Return the [x, y] coordinate for the center point of the cell that contains the specified text.  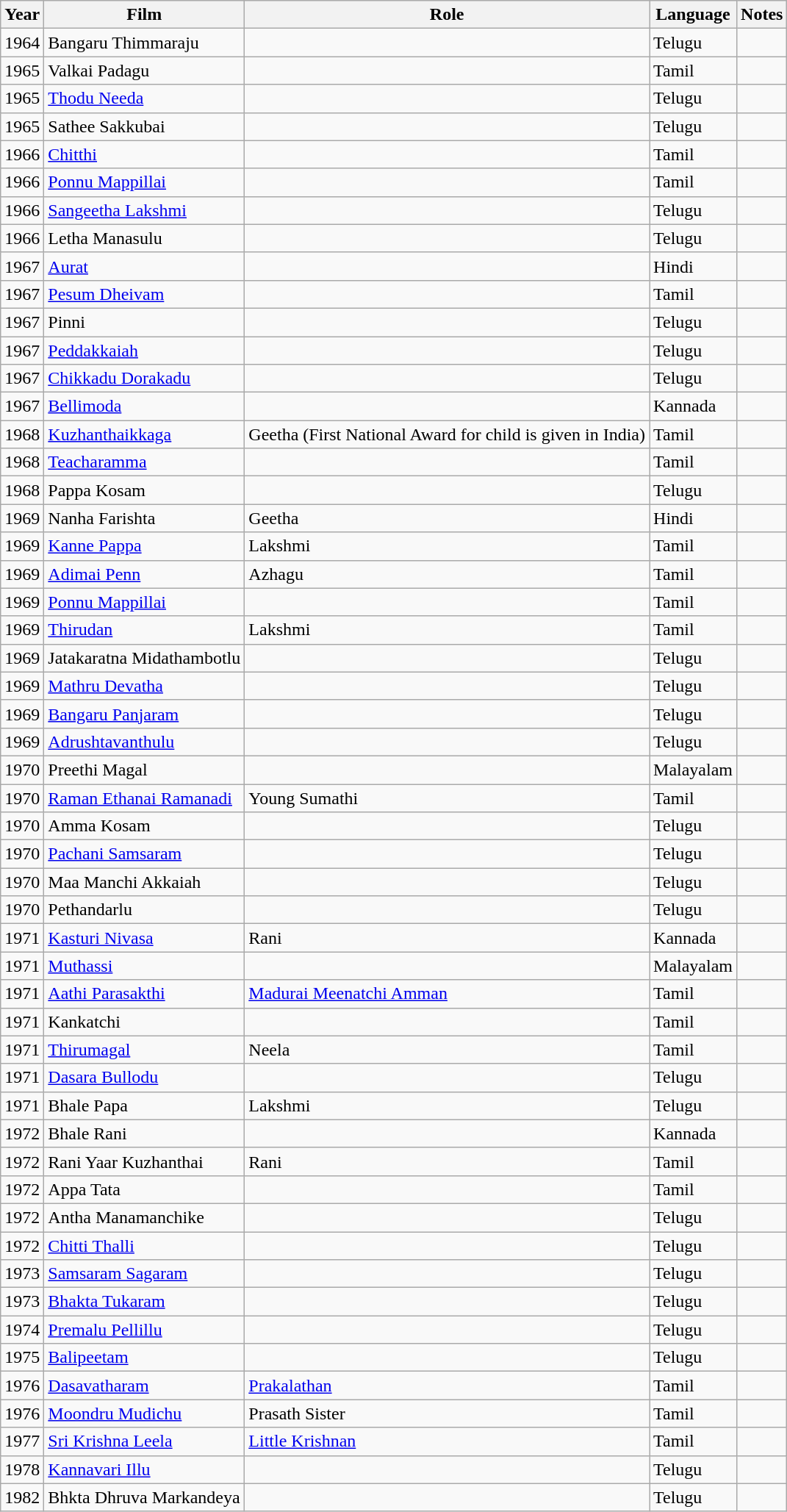
Bellimoda [144, 406]
Sri Krishna Leela [144, 1441]
Bangaru Thimmaraju [144, 43]
Prakalathan [447, 1386]
Pesum Dheivam [144, 294]
Valkai Padagu [144, 71]
Film [144, 15]
Samsaram Sagaram [144, 1274]
Chitti Thalli [144, 1246]
Bhakta Tukaram [144, 1302]
Kankatchi [144, 1022]
1982 [22, 1497]
Geetha [447, 518]
Pachani Samsaram [144, 854]
Bhkta Dhruva Markandeya [144, 1497]
Bhale Rani [144, 1133]
Balipeetam [144, 1358]
Adimai Penn [144, 574]
Pinni [144, 322]
Nanha Farishta [144, 518]
Bhale Papa [144, 1106]
Amma Kosam [144, 826]
Antha Manamanchike [144, 1217]
Chikkadu Dorakadu [144, 379]
Thodu Needa [144, 98]
Kasturi Nivasa [144, 938]
Azhagu [447, 574]
Little Krishnan [447, 1441]
Mathru Devatha [144, 686]
Thirumagal [144, 1050]
Pappa Kosam [144, 490]
Rani Yaar Kuzhanthai [144, 1161]
Aurat [144, 266]
1977 [22, 1441]
Language [694, 15]
Kuzhanthaikkaga [144, 434]
Year [22, 15]
1975 [22, 1358]
Premalu Pellillu [144, 1330]
Pethandarlu [144, 910]
Maa Manchi Akkaiah [144, 882]
Aathi Parasakthi [144, 994]
Kannavari Illu [144, 1469]
Preethi Magal [144, 770]
Sangeetha Lakshmi [144, 210]
1974 [22, 1330]
Teacharamma [144, 462]
Thirudan [144, 630]
Prasath Sister [447, 1414]
Kanne Pappa [144, 546]
Young Sumathi [447, 798]
Dasavatharam [144, 1386]
Role [447, 15]
1978 [22, 1469]
Moondru Mudichu [144, 1414]
Madurai Meenatchi Amman [447, 994]
Geetha (First National Award for child is given in India) [447, 434]
Dasara Bullodu [144, 1078]
Appa Tata [144, 1189]
1964 [22, 43]
Jatakaratna Midathambotlu [144, 658]
Bangaru Panjaram [144, 714]
Sathee Sakkubai [144, 126]
Muthassi [144, 966]
Raman Ethanai Ramanadi [144, 798]
Adrushtavanthulu [144, 742]
Neela [447, 1050]
Chitthi [144, 154]
Letha Manasulu [144, 238]
Notes [762, 15]
Peddakkaiah [144, 351]
